Locate the cell with the specified text and output its [x, y] center coordinate. 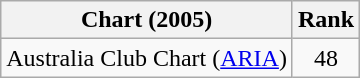
Australia Club Chart (ARIA) [147, 58]
Rank [326, 20]
Chart (2005) [147, 20]
48 [326, 58]
